Pinpoint the cell where the given text exists, returning its [X, Y] midpoint coordinate. 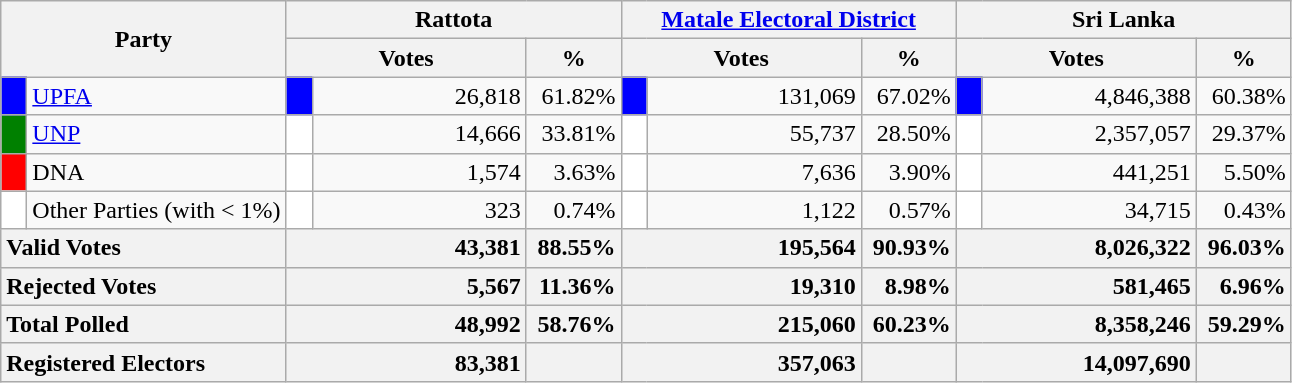
14,097,690 [1076, 362]
357,063 [741, 362]
Registered Electors [144, 362]
43,381 [406, 248]
26,818 [419, 96]
Rattota [454, 20]
0.57% [908, 210]
4,846,388 [1089, 96]
0.74% [574, 210]
UNP [156, 134]
59.29% [1244, 324]
UPFA [156, 96]
1,574 [419, 172]
323 [419, 210]
29.37% [1244, 134]
0.43% [1244, 210]
61.82% [574, 96]
8,358,246 [1076, 324]
195,564 [741, 248]
8.98% [908, 286]
90.93% [908, 248]
6.96% [1244, 286]
33.81% [574, 134]
96.03% [1244, 248]
19,310 [741, 286]
215,060 [741, 324]
441,251 [1089, 172]
DNA [156, 172]
Rejected Votes [144, 286]
7,636 [754, 172]
83,381 [406, 362]
8,026,322 [1076, 248]
Matale Electoral District [788, 20]
Other Parties (with < 1%) [156, 210]
5,567 [406, 286]
55,737 [754, 134]
48,992 [406, 324]
1,122 [754, 210]
67.02% [908, 96]
Total Polled [144, 324]
28.50% [908, 134]
Valid Votes [144, 248]
60.38% [1244, 96]
3.90% [908, 172]
58.76% [574, 324]
11.36% [574, 286]
60.23% [908, 324]
2,357,057 [1089, 134]
5.50% [1244, 172]
88.55% [574, 248]
3.63% [574, 172]
Party [144, 39]
34,715 [1089, 210]
131,069 [754, 96]
Sri Lanka [1124, 20]
14,666 [419, 134]
581,465 [1076, 286]
